From the cell containing the given text, extract its center point as [X, Y] coordinate. 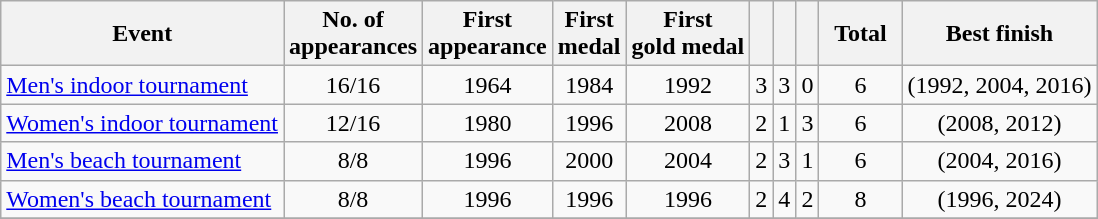
2004 [688, 161]
12/16 [354, 123]
4 [784, 199]
Event [142, 34]
Firstgold medal [688, 34]
1964 [488, 85]
Total [860, 34]
Men's indoor tournament [142, 85]
8 [860, 199]
0 [808, 85]
Best finish [1000, 34]
2000 [589, 161]
(1992, 2004, 2016) [1000, 85]
(1996, 2024) [1000, 199]
1992 [688, 85]
Firstmedal [589, 34]
Women's indoor tournament [142, 123]
(2008, 2012) [1000, 123]
Men's beach tournament [142, 161]
No. ofappearances [354, 34]
1984 [589, 85]
2008 [688, 123]
Firstappearance [488, 34]
(2004, 2016) [1000, 161]
1980 [488, 123]
16/16 [354, 85]
Women's beach tournament [142, 199]
